Detect which cell encompasses the target text, then output its [x, y] center coordinate. 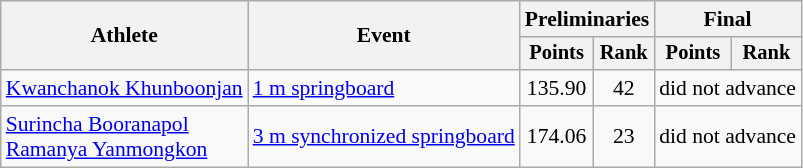
Preliminaries [587, 19]
Event [384, 36]
Athlete [124, 36]
Final [728, 19]
3 m synchronized springboard [384, 136]
174.06 [557, 136]
Surincha BooranapolRamanya Yanmongkon [124, 136]
135.90 [557, 88]
Kwanchanok Khunboonjan [124, 88]
1 m springboard [384, 88]
23 [624, 136]
42 [624, 88]
